Find where the given text appears and provide that cell's center as (X, Y) coordinate. 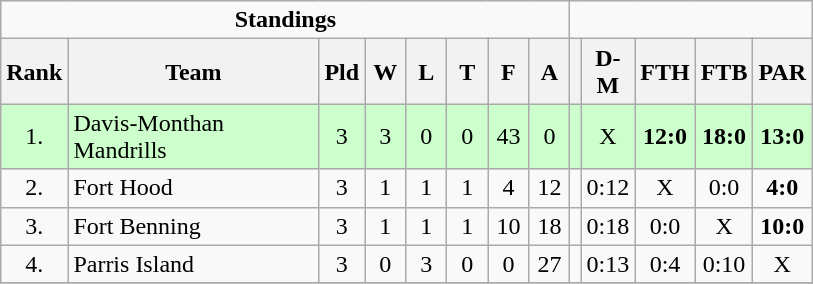
0:12 (608, 188)
PAR (782, 72)
D-M (608, 72)
13:0 (782, 136)
4 (508, 188)
0:10 (724, 264)
10 (508, 226)
Fort Benning (194, 226)
Davis-Monthan Mandrills (194, 136)
T (468, 72)
43 (508, 136)
18 (550, 226)
10:0 (782, 226)
2. (34, 188)
0:13 (608, 264)
Rank (34, 72)
4. (34, 264)
1. (34, 136)
W (386, 72)
3. (34, 226)
0:4 (665, 264)
0:18 (608, 226)
FTB (724, 72)
L (426, 72)
27 (550, 264)
12 (550, 188)
Team (194, 72)
12:0 (665, 136)
A (550, 72)
Fort Hood (194, 188)
Pld (342, 72)
4:0 (782, 188)
F (508, 72)
Standings (286, 20)
Parris Island (194, 264)
FTH (665, 72)
18:0 (724, 136)
